Scan for the cell matching the given text and deliver its [X, Y] coordinate at center. 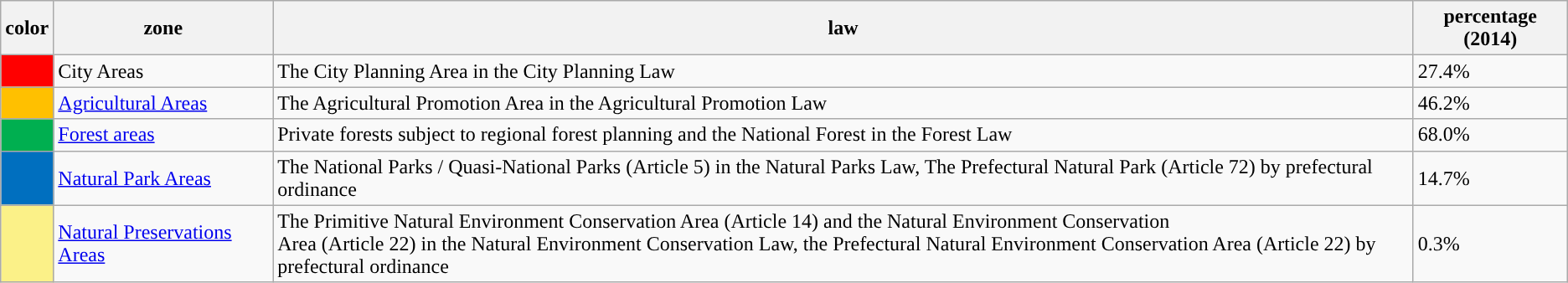
zone [163, 28]
Natural Park Areas [163, 178]
46.2% [1490, 103]
City Areas [163, 71]
Natural Preservations Areas [163, 244]
Forest areas [163, 135]
The Agricultural Promotion Area in the Agricultural Promotion Law [843, 103]
Private forests subject to regional forest planning and the National Forest in the Forest Law [843, 135]
The National Parks / Quasi-National Parks (Article 5) in the Natural Parks Law, The Prefectural Natural Park (Article 72) by prefectural ordinance [843, 178]
27.4% [1490, 71]
Agricultural Areas [163, 103]
percentage (2014) [1490, 28]
14.7% [1490, 178]
law [843, 28]
color [27, 28]
68.0% [1490, 135]
0.3% [1490, 244]
The City Planning Area in the City Planning Law [843, 71]
